Search for the cell housing the specified text and yield its (X, Y) center coordinate. 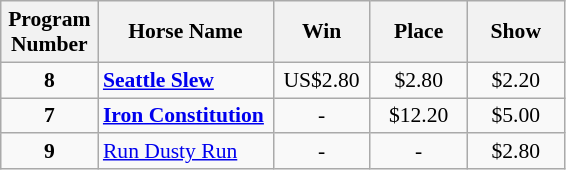
Iron Constitution (186, 116)
Show (516, 32)
$12.20 (418, 116)
Program Number (50, 32)
9 (50, 152)
Win (322, 32)
Seattle Slew (186, 80)
7 (50, 116)
$5.00 (516, 116)
Run Dusty Run (186, 152)
Horse Name (186, 32)
$2.20 (516, 80)
Place (418, 32)
8 (50, 80)
US$2.80 (322, 80)
